Scan for the cell matching the given text and deliver its (x, y) coordinate at center. 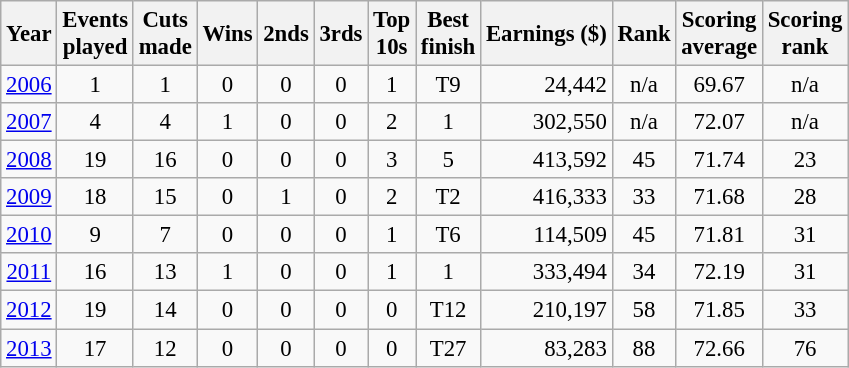
Top 10s (392, 34)
114,509 (546, 235)
71.81 (720, 235)
2011 (29, 273)
24,442 (546, 85)
413,592 (546, 160)
76 (804, 348)
2009 (29, 197)
2006 (29, 85)
302,550 (546, 122)
17 (95, 348)
2nds (286, 34)
Scoring average (720, 34)
88 (644, 348)
Rank (644, 34)
14 (165, 310)
71.85 (720, 310)
69.67 (720, 85)
83,283 (546, 348)
58 (644, 310)
Cuts made (165, 34)
2013 (29, 348)
Events played (95, 34)
71.74 (720, 160)
5 (448, 160)
Best finish (448, 34)
T12 (448, 310)
72.07 (720, 122)
23 (804, 160)
71.68 (720, 197)
72.66 (720, 348)
Scoringrank (804, 34)
416,333 (546, 197)
2008 (29, 160)
15 (165, 197)
T6 (448, 235)
28 (804, 197)
Wins (228, 34)
3 (392, 160)
3rds (341, 34)
Year (29, 34)
T2 (448, 197)
2007 (29, 122)
2012 (29, 310)
13 (165, 273)
333,494 (546, 273)
T27 (448, 348)
9 (95, 235)
12 (165, 348)
72.19 (720, 273)
2010 (29, 235)
210,197 (546, 310)
Earnings ($) (546, 34)
18 (95, 197)
7 (165, 235)
T9 (448, 85)
34 (644, 273)
